Determine the [x, y] coordinate at the center of the cell enclosing the given text.  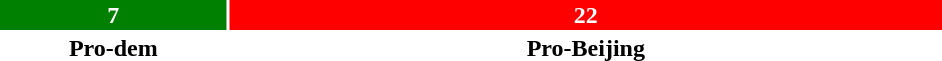
7 [114, 15]
22 [586, 15]
